Search for the cell housing the specified text and yield its [X, Y] center coordinate. 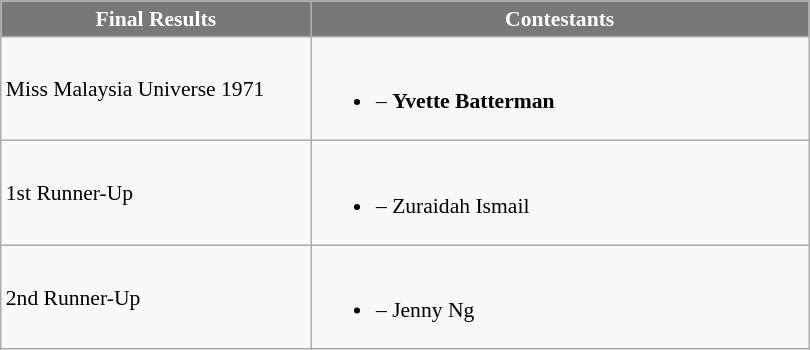
– Yvette Batterman [560, 89]
– Zuraidah Ismail [560, 193]
Final Results [156, 19]
Miss Malaysia Universe 1971 [156, 89]
Contestants [560, 19]
1st Runner-Up [156, 193]
– Jenny Ng [560, 297]
2nd Runner-Up [156, 297]
